Output the [x, y] coordinate of the center of the cell containing the given text.  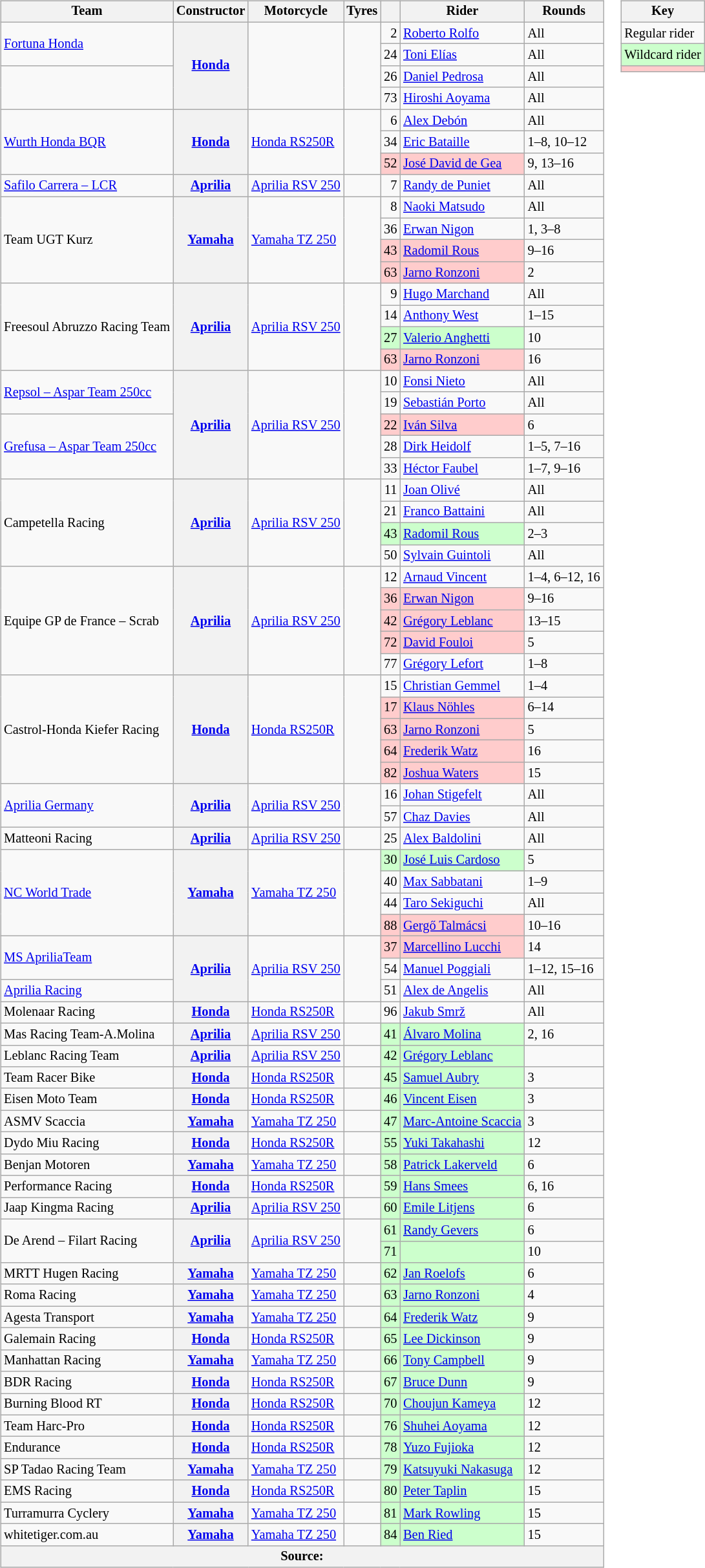
Naoki Matsudo [463, 208]
Hiroshi Aoyama [463, 98]
Endurance [87, 1448]
80 [390, 1491]
Patrick Lakerveld [463, 1165]
82 [390, 773]
José David de Gea [463, 164]
2–3 [564, 533]
26 [390, 77]
81 [390, 1513]
84 [390, 1535]
Marc-Antoine Scaccia [463, 1121]
Johan Stigefelt [463, 795]
Toni Elías [463, 55]
6–14 [564, 708]
2, 16 [564, 1034]
Tony Campbell [463, 1360]
Leblanc Racing Team [87, 1056]
70 [390, 1404]
Aprilia Germany [87, 806]
Benjan Motoren [87, 1165]
Jaap Kingma Racing [87, 1208]
Choujun Kameya [463, 1404]
51 [390, 991]
45 [390, 1078]
Source: [302, 1556]
Repsol – Aspar Team 250cc [87, 392]
Freesoul Abruzzo Racing Team [87, 327]
Alex de Angelis [463, 991]
Taro Sekiguchi [463, 904]
4 [564, 1295]
Katsuyuki Nakasuga [463, 1470]
77 [390, 664]
22 [390, 425]
Manuel Poggiali [463, 969]
Campetella Racing [87, 522]
Samuel Aubry [463, 1078]
Performance Racing [87, 1187]
MS ApriliaTeam [87, 958]
72 [390, 643]
96 [390, 1013]
Eisen Moto Team [87, 1099]
61 [390, 1230]
Sebastián Porto [463, 403]
1–9 [564, 882]
55 [390, 1143]
Shuhei Aoyama [463, 1426]
Equipe GP de France – Scrab [87, 621]
Emile Litjens [463, 1208]
BDR Racing [87, 1382]
David Fouloi [463, 643]
65 [390, 1339]
67 [390, 1382]
whitetiger.com.au [87, 1535]
79 [390, 1470]
9, 13–16 [564, 164]
47 [390, 1121]
Arnaud Vincent [463, 577]
27 [390, 338]
Ben Ried [463, 1535]
Peter Taplin [463, 1491]
SP Tadao Racing Team [87, 1470]
Team UGT Kurz [87, 241]
Dydo Miu Racing [87, 1143]
Hugo Marchand [463, 294]
Alex Baldolini [463, 839]
10–16 [564, 925]
Rider [463, 12]
44 [390, 904]
13–15 [564, 621]
Fonsi Nieto [463, 381]
Burning Blood RT [87, 1404]
Iván Silva [463, 425]
Jan Roelofs [463, 1274]
Rounds [564, 12]
Grefusa – Aspar Team 250cc [87, 446]
Wildcard rider [662, 55]
Sylvain Guintoli [463, 555]
24 [390, 55]
Team Racer Bike [87, 1078]
Motorcycle [296, 12]
Max Sabbatani [463, 882]
46 [390, 1099]
1–4 [564, 686]
Team Harc-Pro [87, 1426]
71 [390, 1252]
NC World Trade [87, 892]
1–8 [564, 664]
1–5, 7–16 [564, 447]
Yuzo Fujioka [463, 1448]
Lee Dickinson [463, 1339]
25 [390, 839]
Tyres [363, 12]
Jakub Smrž [463, 1013]
59 [390, 1187]
33 [390, 468]
Anthony West [463, 316]
8 [390, 208]
Team [87, 12]
58 [390, 1165]
Molenaar Racing [87, 1013]
José Luis Cardoso [463, 860]
41 [390, 1034]
1–8, 10–12 [564, 142]
Mark Rowling [463, 1513]
Roma Racing [87, 1295]
60 [390, 1208]
Klaus Nöhles [463, 708]
21 [390, 512]
Alex Debón [463, 120]
1–4, 6–12, 16 [564, 577]
1–12, 15–16 [564, 969]
Safilo Carrera – LCR [87, 186]
1–7, 9–16 [564, 468]
Mas Racing Team-A.Molina [87, 1034]
Wurth Honda BQR [87, 142]
Christian Gemmel [463, 686]
Héctor Faubel [463, 468]
57 [390, 817]
11 [390, 490]
34 [390, 142]
54 [390, 969]
ASMV Scaccia [87, 1121]
Fortuna Honda [87, 44]
78 [390, 1448]
Agesta Transport [87, 1317]
6, 16 [564, 1187]
73 [390, 98]
Turramurra Cyclery [87, 1513]
Aprilia Racing [87, 991]
50 [390, 555]
Álvaro Molina [463, 1034]
Matteoni Racing [87, 839]
66 [390, 1360]
Yuki Takahashi [463, 1143]
Hans Smees [463, 1187]
Randy de Puniet [463, 186]
Roberto Rolfo [463, 33]
88 [390, 925]
1–15 [564, 316]
Joshua Waters [463, 773]
Franco Battaini [463, 512]
De Arend – Filart Racing [87, 1240]
Constructor [211, 12]
Castrol-Honda Kiefer Racing [87, 729]
Galemain Racing [87, 1339]
19 [390, 403]
30 [390, 860]
Randy Gevers [463, 1230]
28 [390, 447]
Grégory Lefort [463, 664]
Gergő Talmácsi [463, 925]
Manhattan Racing [87, 1360]
7 [390, 186]
Eric Bataille [463, 142]
Bruce Dunn [463, 1382]
Valerio Anghetti [463, 338]
Chaz Davies [463, 817]
1, 3–8 [564, 229]
76 [390, 1426]
52 [390, 164]
Daniel Pedrosa [463, 77]
Dirk Heidolf [463, 447]
Regular rider [662, 33]
Marcellino Lucchi [463, 947]
Joan Olivé [463, 490]
17 [390, 708]
Vincent Eisen [463, 1099]
Key [662, 12]
40 [390, 882]
62 [390, 1274]
MRTT Hugen Racing [87, 1274]
EMS Racing [87, 1491]
37 [390, 947]
